Search for the cell housing the specified text and yield its (x, y) center coordinate. 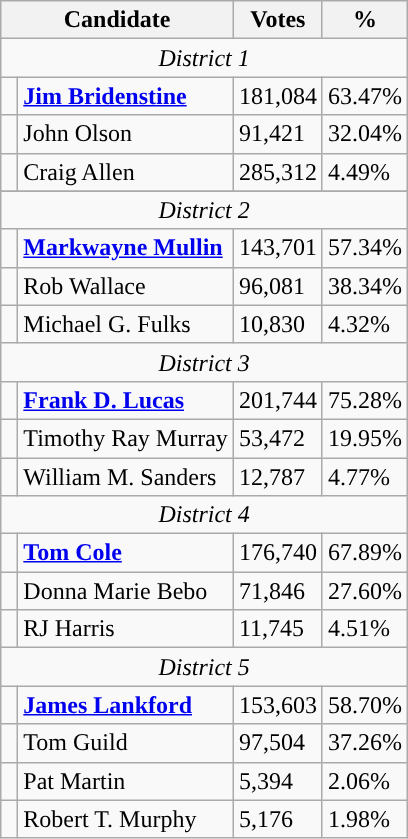
97,504 (278, 743)
285,312 (278, 172)
19.95% (364, 438)
91,421 (278, 134)
Candidate (118, 20)
2.06% (364, 781)
63.47% (364, 96)
27.60% (364, 591)
John Olson (126, 134)
Michael G. Fulks (126, 324)
Pat Martin (126, 781)
% (364, 20)
12,787 (278, 477)
Rob Wallace (126, 286)
143,701 (278, 248)
Markwayne Mullin (126, 248)
10,830 (278, 324)
96,081 (278, 286)
5,394 (278, 781)
4.51% (364, 629)
32.04% (364, 134)
4.77% (364, 477)
11,745 (278, 629)
181,084 (278, 96)
Jim Bridenstine (126, 96)
Craig Allen (126, 172)
District 3 (204, 362)
Tom Cole (126, 553)
District 4 (204, 515)
4.32% (364, 324)
201,744 (278, 400)
Votes (278, 20)
57.34% (364, 248)
Donna Marie Bebo (126, 591)
James Lankford (126, 705)
38.34% (364, 286)
Timothy Ray Murray (126, 438)
153,603 (278, 705)
William M. Sanders (126, 477)
67.89% (364, 553)
75.28% (364, 400)
District 1 (204, 58)
Frank D. Lucas (126, 400)
37.26% (364, 743)
53,472 (278, 438)
176,740 (278, 553)
4.49% (364, 172)
District 5 (204, 667)
Robert T. Murphy (126, 819)
5,176 (278, 819)
RJ Harris (126, 629)
District 2 (204, 210)
58.70% (364, 705)
1.98% (364, 819)
71,846 (278, 591)
Tom Guild (126, 743)
